Identify which cell holds the provided text, then report its (X, Y) central coordinate. 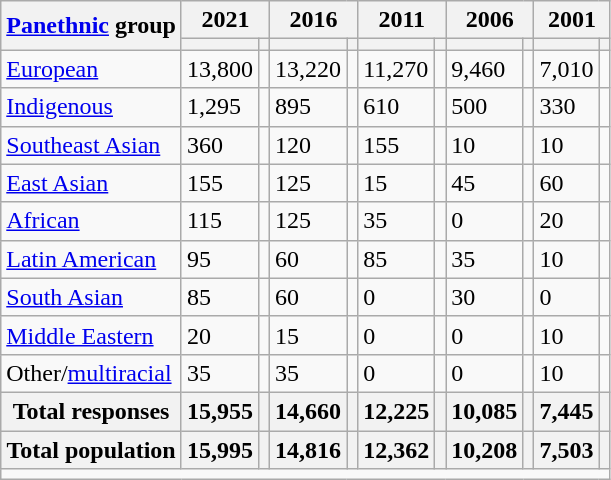
2011 (402, 20)
Total responses (92, 411)
13,220 (308, 69)
European (92, 69)
Latin American (92, 259)
500 (484, 107)
10,085 (484, 411)
10,208 (484, 449)
330 (566, 107)
360 (220, 145)
14,660 (308, 411)
30 (484, 297)
95 (220, 259)
120 (308, 145)
13,800 (220, 69)
15,955 (220, 411)
East Asian (92, 183)
45 (484, 183)
9,460 (484, 69)
2006 (490, 20)
2021 (225, 20)
Southeast Asian (92, 145)
895 (308, 107)
12,225 (396, 411)
7,010 (566, 69)
South Asian (92, 297)
Middle Eastern (92, 335)
12,362 (396, 449)
1,295 (220, 107)
Panethnic group (92, 26)
14,816 (308, 449)
7,445 (566, 411)
2016 (314, 20)
Total population (92, 449)
Other/multiracial (92, 373)
15,995 (220, 449)
7,503 (566, 449)
610 (396, 107)
Indigenous (92, 107)
11,270 (396, 69)
115 (220, 221)
2001 (572, 20)
African (92, 221)
